Extract the (x, y) coordinate from the center of the cell holding the provided text.  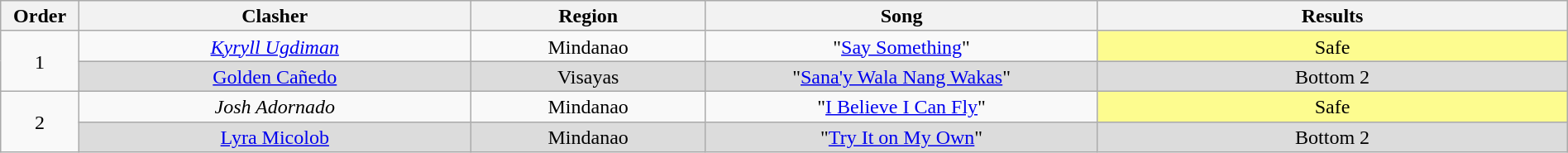
1 (40, 61)
Song (901, 17)
Kyryll Ugdiman (275, 46)
Golden Cañedo (275, 76)
Clasher (275, 17)
Josh Adornado (275, 106)
Region (588, 17)
Lyra Micolob (275, 137)
Results (1332, 17)
Order (40, 17)
Visayas (588, 76)
2 (40, 121)
"I Believe I Can Fly" (901, 106)
"Sana'y Wala Nang Wakas" (901, 76)
"Try It on My Own" (901, 137)
"Say Something" (901, 46)
